Search for the cell housing the specified text and yield its [X, Y] center coordinate. 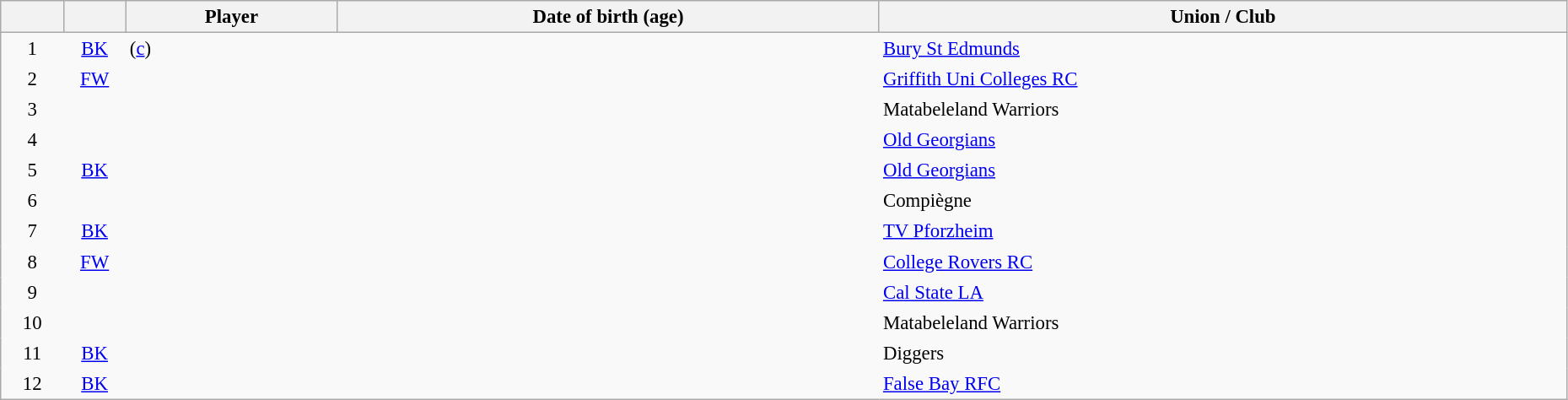
False Bay RFC [1223, 383]
Player [231, 17]
8 [32, 262]
12 [32, 383]
Griffith Uni Colleges RC [1223, 78]
9 [32, 292]
(c) [231, 49]
2 [32, 78]
College Rovers RC [1223, 262]
4 [32, 140]
Diggers [1223, 353]
5 [32, 170]
1 [32, 49]
3 [32, 109]
11 [32, 353]
Date of birth (age) [609, 17]
Compiègne [1223, 201]
Cal State LA [1223, 292]
Union / Club [1223, 17]
10 [32, 322]
6 [32, 201]
Bury St Edmunds [1223, 49]
7 [32, 231]
TV Pforzheim [1223, 231]
